Return the (x, y) coordinate for the center point of the cell that contains the specified text.  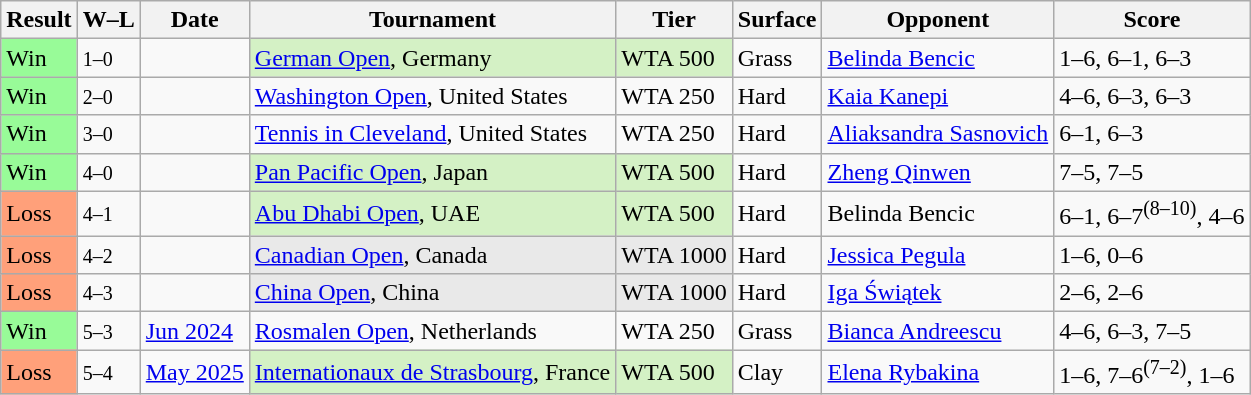
Clay (777, 372)
Jessica Pegula (938, 255)
Jun 2024 (194, 331)
Canadian Open, Canada (432, 255)
W–L (108, 20)
4–6, 6–3, 6–3 (1152, 96)
Tennis in Cleveland, United States (432, 134)
4–3 (108, 293)
1–6, 6–1, 6–3 (1152, 58)
Tier (674, 20)
Iga Świątek (938, 293)
Bianca Andreescu (938, 331)
7–5, 7–5 (1152, 172)
Rosmalen Open, Netherlands (432, 331)
Score (1152, 20)
Tournament (432, 20)
4–2 (108, 255)
Aliaksandra Sasnovich (938, 134)
China Open, China (432, 293)
Internationaux de Strasbourg, France (432, 372)
German Open, Germany (432, 58)
2–6, 2–6 (1152, 293)
6–1, 6–3 (1152, 134)
Abu Dhabi Open, UAE (432, 214)
Date (194, 20)
Kaia Kanepi (938, 96)
2–0 (108, 96)
Pan Pacific Open, Japan (432, 172)
5–4 (108, 372)
6–1, 6–7(8–10), 4–6 (1152, 214)
1–6, 7–6(7–2), 1–6 (1152, 372)
Opponent (938, 20)
Washington Open, United States (432, 96)
Result (39, 20)
4–0 (108, 172)
1–0 (108, 58)
Surface (777, 20)
Zheng Qinwen (938, 172)
1–6, 0–6 (1152, 255)
5–3 (108, 331)
3–0 (108, 134)
4–1 (108, 214)
May 2025 (194, 372)
4–6, 6–3, 7–5 (1152, 331)
Elena Rybakina (938, 372)
